From the cell containing the given text, extract its center point as (X, Y) coordinate. 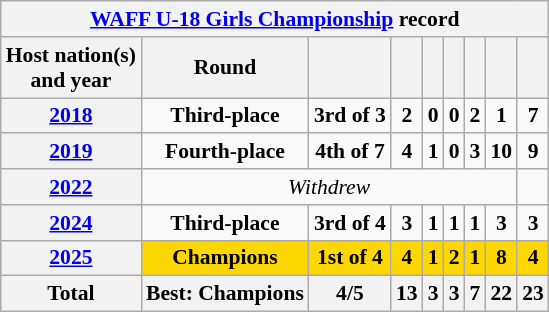
3rd of 4 (350, 223)
10 (501, 152)
4th of 7 (350, 152)
13 (407, 294)
2019 (71, 152)
Best: Champions (225, 294)
2022 (71, 187)
2018 (71, 116)
Total (71, 294)
Champions (225, 258)
4/5 (350, 294)
WAFF U-18 Girls Championship record (275, 19)
22 (501, 294)
Fourth-place (225, 152)
23 (533, 294)
Withdrew (329, 187)
8 (501, 258)
9 (533, 152)
3rd of 3 (350, 116)
2025 (71, 258)
Host nation(s)and year (71, 68)
Round (225, 68)
2024 (71, 223)
1st of 4 (350, 258)
